Extract the [x, y] coordinate from the center of the cell holding the provided text.  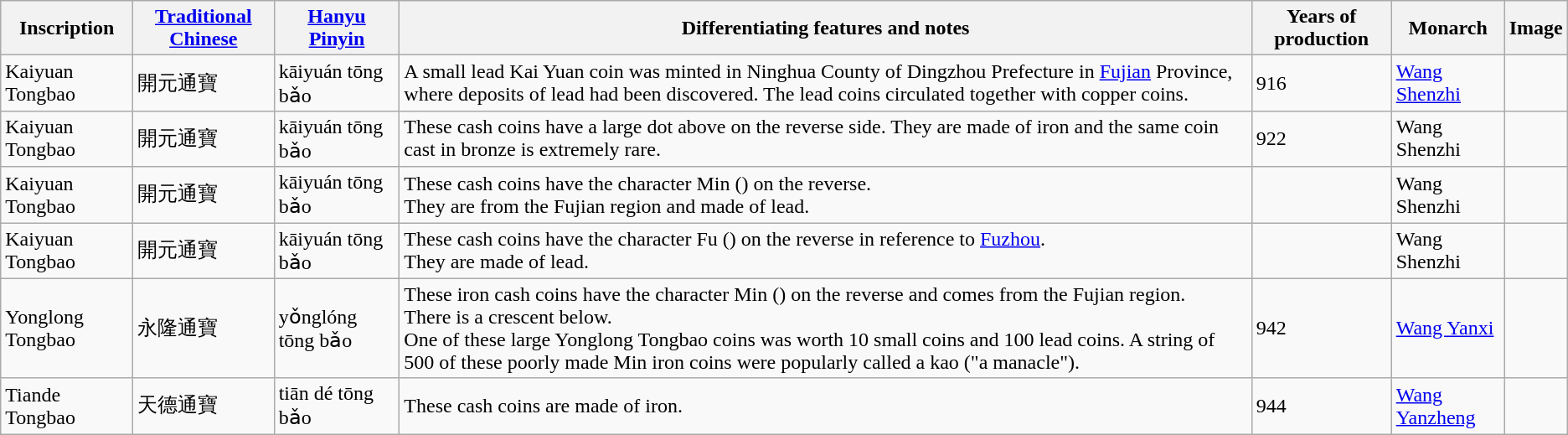
tiān dé tōng bǎo [337, 406]
These cash coins are made of iron. [826, 406]
Hanyu Pinyin [337, 28]
Traditional Chinese [204, 28]
These cash coins have the character Fu () on the reverse in reference to Fuzhou.They are made of lead. [826, 251]
Image [1536, 28]
Years of production [1322, 28]
916 [1322, 84]
Inscription [67, 28]
These cash coins have a large dot above on the reverse side. They are made of iron and the same coin cast in bronze is extremely rare. [826, 139]
Yonglong Tongbao [67, 329]
Wang Yanxi [1447, 329]
Wang Yanzheng [1447, 406]
天德通寶 [204, 406]
Tiande Tongbao [67, 406]
922 [1322, 139]
942 [1322, 329]
These cash coins have the character Min () on the reverse.They are from the Fujian region and made of lead. [826, 194]
Monarch [1447, 28]
yǒnglóng tōng bǎo [337, 329]
永隆通寶 [204, 329]
Differentiating features and notes [826, 28]
944 [1322, 406]
